For the text-containing cell, return its midpoint in (x, y) coordinate format. 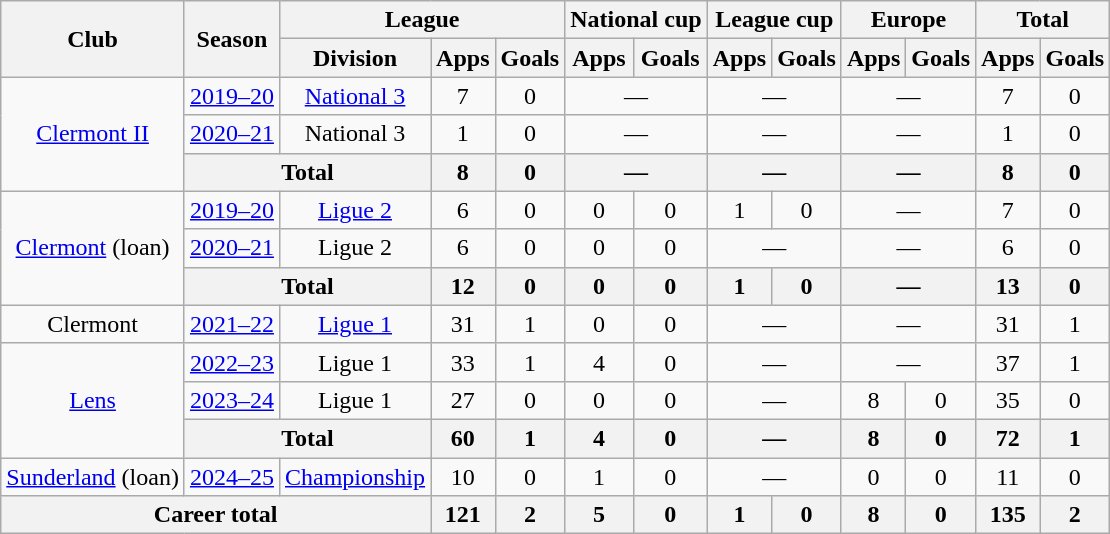
2021–22 (232, 324)
Championship (354, 477)
Europe (908, 20)
60 (463, 438)
Division (354, 58)
Season (232, 39)
12 (463, 286)
72 (1008, 438)
35 (1008, 400)
National cup (636, 20)
11 (1008, 477)
Club (93, 39)
League (422, 20)
Clermont (loan) (93, 248)
Clermont II (93, 134)
Career total (216, 515)
5 (599, 515)
27 (463, 400)
33 (463, 362)
League cup (774, 20)
10 (463, 477)
13 (1008, 286)
37 (1008, 362)
121 (463, 515)
Clermont (93, 324)
Sunderland (loan) (93, 477)
Lens (93, 400)
135 (1008, 515)
2023–24 (232, 400)
2022–23 (232, 362)
2024–25 (232, 477)
